Provide the [X, Y] coordinate of the cell's center where the given text is located.  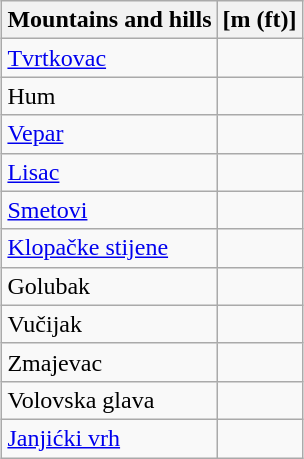
Vepar [110, 134]
Klopačke stijene [110, 248]
Tvrtkovac [110, 58]
Janjićki vrh [110, 438]
Volovska glava [110, 400]
Hum [110, 96]
Vučijak [110, 324]
Mountains and hills [110, 20]
Lisac [110, 172]
Golubak [110, 286]
[m (ft)] [260, 20]
Smetovi [110, 210]
Zmajevac [110, 362]
